From the cell containing the given text, extract its center point as [X, Y] coordinate. 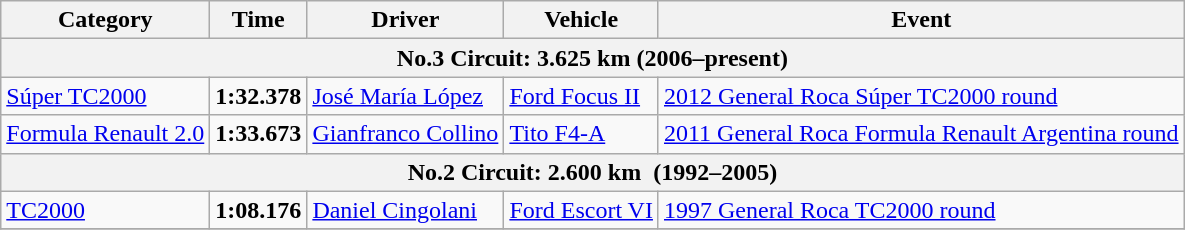
No.2 Circuit: 2.600 km (1992–2005) [592, 172]
TC2000 [106, 210]
1:32.378 [258, 96]
Event [921, 20]
Formula Renault 2.0 [106, 134]
Tito F4-A [582, 134]
Category [106, 20]
Driver [406, 20]
Daniel Cingolani [406, 210]
1:08.176 [258, 210]
1997 General Roca TC2000 round [921, 210]
2011 General Roca Formula Renault Argentina round [921, 134]
Gianfranco Collino [406, 134]
No.3 Circuit: 3.625 km (2006–present) [592, 58]
Ford Escort VI [582, 210]
Vehicle [582, 20]
José María López [406, 96]
Ford Focus II [582, 96]
Time [258, 20]
Súper TC2000 [106, 96]
2012 General Roca Súper TC2000 round [921, 96]
1:33.673 [258, 134]
